Capture the cell that displays the provided text and extract its (x, y) central coordinate. 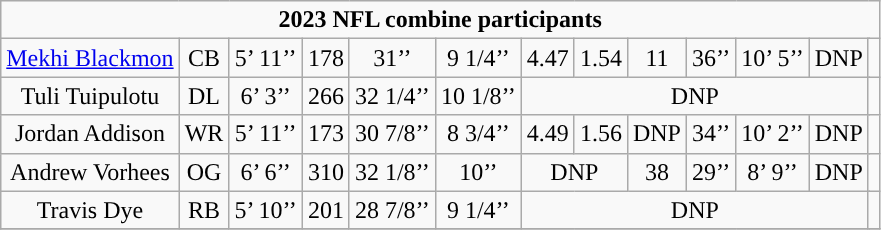
36’’ (712, 58)
Mekhi Blackmon (90, 58)
310 (326, 172)
201 (326, 210)
DL (204, 96)
30 7/8’’ (392, 134)
OG (204, 172)
8’ 9’’ (772, 172)
8 3/4’’ (478, 134)
1.54 (600, 58)
10 1/8’’ (478, 96)
6’ 6’’ (266, 172)
28 7/8’’ (392, 210)
RB (204, 210)
4.49 (548, 134)
10’ 2’’ (772, 134)
Andrew Vorhees (90, 172)
34’’ (712, 134)
WR (204, 134)
10’ 5’’ (772, 58)
Tuli Tuipulotu (90, 96)
2023 NFL combine participants (440, 20)
Travis Dye (90, 210)
Jordan Addison (90, 134)
32 1/4’’ (392, 96)
32 1/8’’ (392, 172)
31’’ (392, 58)
29’’ (712, 172)
173 (326, 134)
1.56 (600, 134)
266 (326, 96)
178 (326, 58)
10’’ (478, 172)
11 (656, 58)
4.47 (548, 58)
CB (204, 58)
38 (656, 172)
5’ 10’’ (266, 210)
6’ 3’’ (266, 96)
